Scan for the cell matching the given text and deliver its (X, Y) coordinate at center. 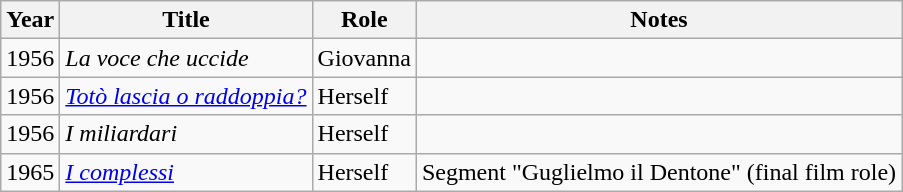
1965 (30, 172)
La voce che uccide (186, 58)
I miliardari (186, 134)
Totò lascia o raddoppia? (186, 96)
Title (186, 20)
Segment "Guglielmo il Dentone" (final film role) (658, 172)
I complessi (186, 172)
Role (364, 20)
Year (30, 20)
Giovanna (364, 58)
Notes (658, 20)
